Scan for the cell matching the given text and deliver its (x, y) coordinate at center. 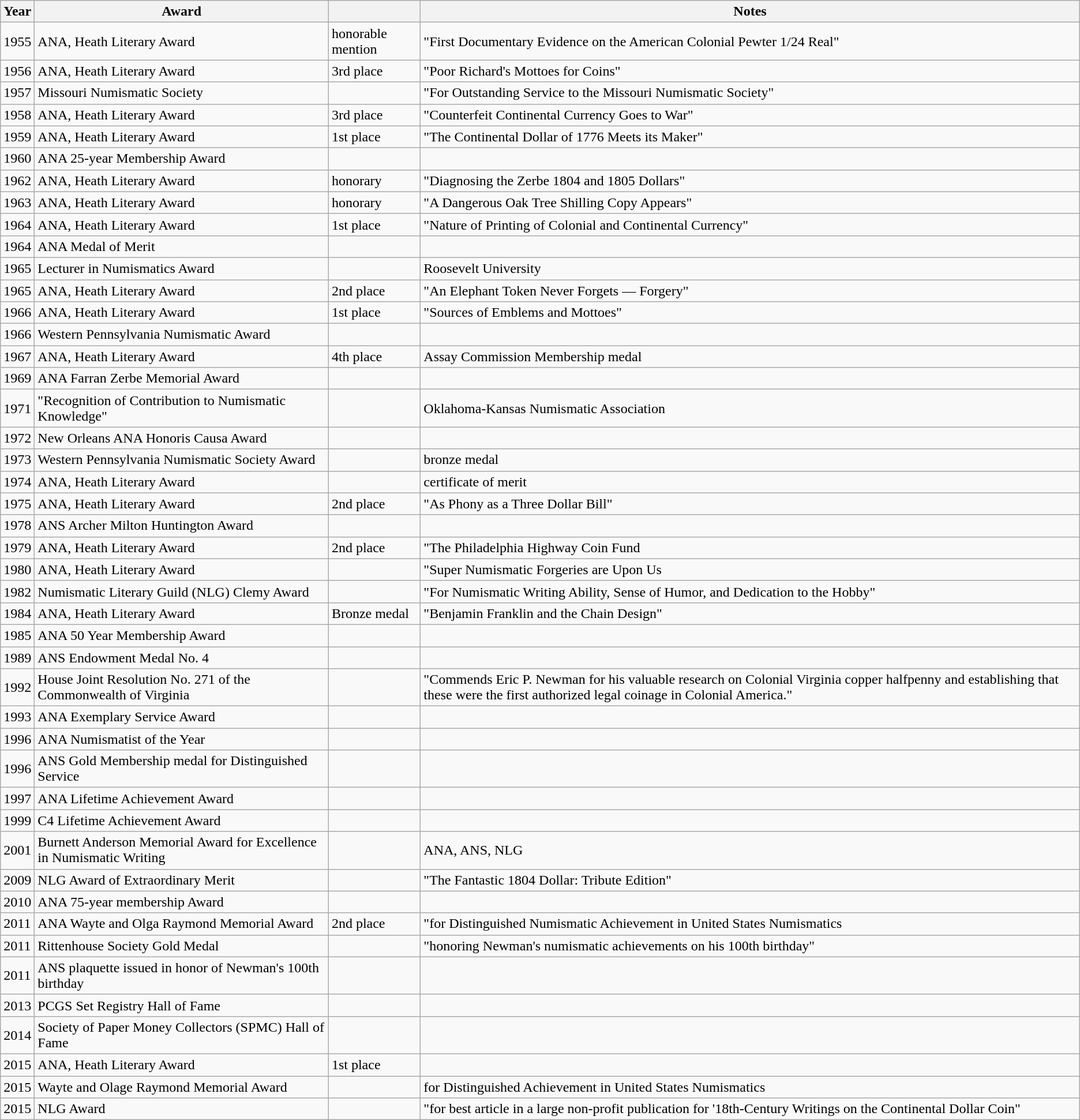
ANA, ANS, NLG (750, 851)
1985 (17, 635)
"honoring Newman's numismatic achievements on his 100th birthday" (750, 946)
"Super Numismatic Forgeries are Upon Us (750, 570)
"For Numismatic Writing Ability, Sense of Humor, and Dedication to the Hobby" (750, 591)
ANA 25-year Membership Award (182, 159)
"An Elephant Token Never Forgets — Forgery" (750, 290)
1993 (17, 717)
1982 (17, 591)
ANA Medal of Merit (182, 246)
1971 (17, 409)
"The Philadelphia Highway Coin Fund (750, 548)
NLG Award of Extraordinary Merit (182, 880)
for Distinguished Achievement in United States Numismatics (750, 1087)
1956 (17, 71)
Missouri Numismatic Society (182, 93)
1972 (17, 438)
ANS Archer Milton Huntington Award (182, 526)
ANS plaquette issued in honor of Newman's 100th birthday (182, 975)
Western Pennsylvania Numismatic Award (182, 335)
1973 (17, 460)
Assay Commission Membership medal (750, 357)
"The Fantastic 1804 Dollar: Tribute Edition" (750, 880)
2001 (17, 851)
Award (182, 12)
"Diagnosing the Zerbe 1804 and 1805 Dollars" (750, 181)
"As Phony as a Three Dollar Bill" (750, 504)
1955 (17, 42)
Western Pennsylvania Numismatic Society Award (182, 460)
Society of Paper Money Collectors (SPMC) Hall of Fame (182, 1035)
PCGS Set Registry Hall of Fame (182, 1005)
Lecturer in Numismatics Award (182, 268)
New Orleans ANA Honoris Causa Award (182, 438)
House Joint Resolution No. 271 of the Commonwealth of Virginia (182, 688)
Bronze medal (374, 613)
1962 (17, 181)
1999 (17, 821)
1984 (17, 613)
honorable mention (374, 42)
1997 (17, 799)
4th place (374, 357)
NLG Award (182, 1109)
"for Distinguished Numismatic Achievement in United States Numismatics (750, 924)
certificate of merit (750, 482)
"A Dangerous Oak Tree Shilling Copy Appears" (750, 203)
"Counterfeit Continental Currency Goes to War" (750, 115)
"Benjamin Franklin and the Chain Design" (750, 613)
1980 (17, 570)
"Nature of Printing of Colonial and Continental Currency" (750, 224)
Burnett Anderson Memorial Award for Excellence in Numismatic Writing (182, 851)
1989 (17, 657)
1969 (17, 379)
Oklahoma-Kansas Numismatic Association (750, 409)
1963 (17, 203)
ANA 50 Year Membership Award (182, 635)
ANA Exemplary Service Award (182, 717)
ANA Numismatist of the Year (182, 739)
Year (17, 12)
"First Documentary Evidence on the American Colonial Pewter 1/24 Real" (750, 42)
Rittenhouse Society Gold Medal (182, 946)
"For Outstanding Service to the Missouri Numismatic Society" (750, 93)
1958 (17, 115)
1967 (17, 357)
2013 (17, 1005)
ANA 75-year membership Award (182, 902)
Wayte and Olage Raymond Memorial Award (182, 1087)
bronze medal (750, 460)
ANA Wayte and Olga Raymond Memorial Award (182, 924)
"Sources of Emblems and Mottoes" (750, 313)
1974 (17, 482)
2009 (17, 880)
"Poor Richard's Mottoes for Coins" (750, 71)
"for best article in a large non-profit publication for '18th-Century Writings on the Continental Dollar Coin" (750, 1109)
1959 (17, 137)
2014 (17, 1035)
Numismatic Literary Guild (NLG) Clemy Award (182, 591)
ANS Gold Membership medal for Distinguished Service (182, 769)
Roosevelt University (750, 268)
1992 (17, 688)
ANA Farran Zerbe Memorial Award (182, 379)
"The Continental Dollar of 1776 Meets its Maker" (750, 137)
"Recognition of Contribution to Numismatic Knowledge" (182, 409)
1975 (17, 504)
1978 (17, 526)
1957 (17, 93)
ANA Lifetime Achievement Award (182, 799)
1979 (17, 548)
C4 Lifetime Achievement Award (182, 821)
ANS Endowment Medal No. 4 (182, 657)
Notes (750, 12)
2010 (17, 902)
1960 (17, 159)
